Find where the given text appears and provide that cell's center as [x, y] coordinate. 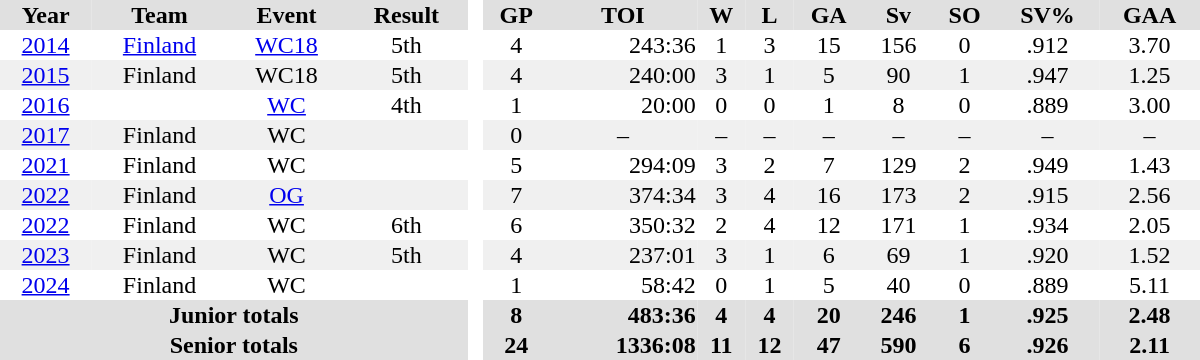
.925 [1048, 315]
350:32 [623, 225]
156 [899, 45]
11 [721, 345]
590 [899, 345]
173 [899, 195]
Result [406, 15]
Junior totals [234, 315]
3.70 [1150, 45]
.947 [1048, 75]
20 [829, 315]
2016 [46, 105]
47 [829, 345]
240:00 [623, 75]
2021 [46, 165]
237:01 [623, 255]
GP [516, 15]
2017 [46, 135]
24 [516, 345]
2.48 [1150, 315]
.926 [1048, 345]
L [769, 15]
Event [286, 15]
16 [829, 195]
69 [899, 255]
Year [46, 15]
5.11 [1150, 285]
20:00 [623, 105]
1.43 [1150, 165]
2014 [46, 45]
243:36 [623, 45]
.934 [1048, 225]
SV% [1048, 15]
483:36 [623, 315]
2024 [46, 285]
3.00 [1150, 105]
OG [286, 195]
246 [899, 315]
Sv [899, 15]
2015 [46, 75]
TOI [623, 15]
W [721, 15]
129 [899, 165]
2.11 [1150, 345]
2.56 [1150, 195]
1.52 [1150, 255]
SO [964, 15]
1336:08 [623, 345]
.912 [1048, 45]
GAA [1150, 15]
2023 [46, 255]
1.25 [1150, 75]
4th [406, 105]
90 [899, 75]
.915 [1048, 195]
Team [160, 15]
171 [899, 225]
40 [899, 285]
.949 [1048, 165]
6th [406, 225]
2.05 [1150, 225]
Senior totals [234, 345]
294:09 [623, 165]
15 [829, 45]
GA [829, 15]
58:42 [623, 285]
374:34 [623, 195]
.920 [1048, 255]
